Provide the (x, y) coordinate of the cell's center where the given text is located.  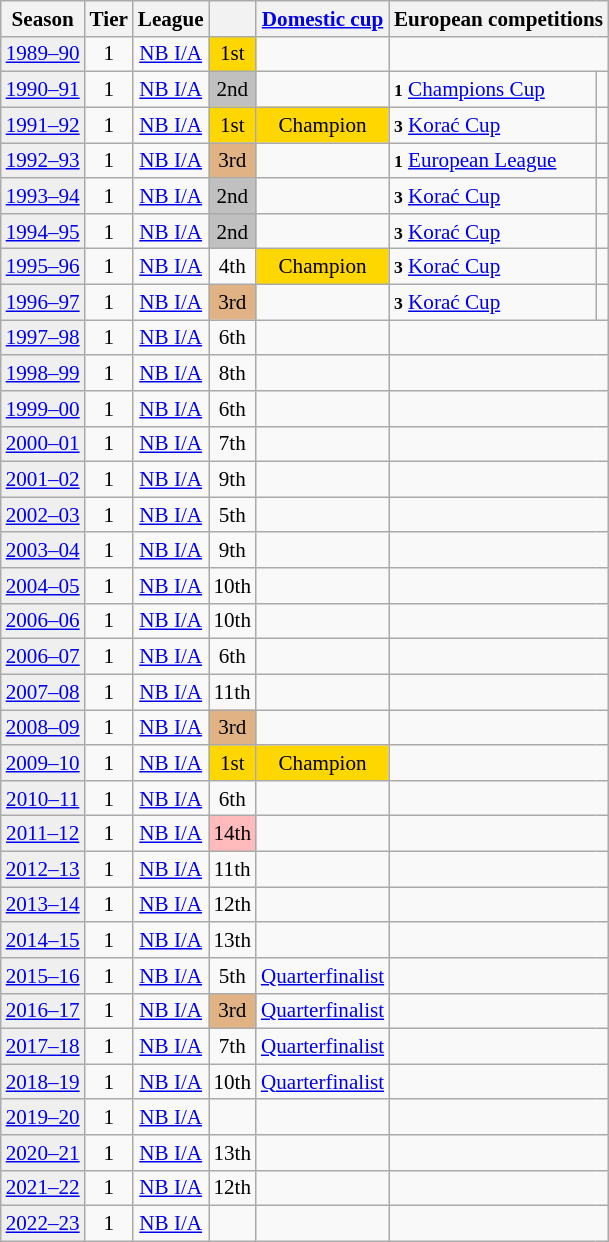
2013–14 (43, 904)
1998–99 (43, 372)
14th (232, 834)
2020–21 (43, 1152)
2010–11 (43, 798)
1990–91 (43, 90)
1 European League (492, 160)
2016–17 (43, 1010)
1999–00 (43, 408)
1994–95 (43, 230)
2022–23 (43, 1224)
1992–93 (43, 160)
2021–22 (43, 1188)
1996–97 (43, 302)
2012–13 (43, 868)
1993–94 (43, 196)
2006–06 (43, 620)
Domestic cup (322, 18)
1997–98 (43, 338)
Season (43, 18)
2018–19 (43, 1082)
2004–05 (43, 586)
2009–10 (43, 762)
2017–18 (43, 1046)
2006–07 (43, 656)
2014–15 (43, 940)
2008–09 (43, 728)
2007–08 (43, 692)
2003–04 (43, 550)
2001–02 (43, 480)
1995–96 (43, 266)
1 Champions Cup (492, 90)
2000–01 (43, 444)
League (171, 18)
Tier (109, 18)
1989–90 (43, 54)
2015–16 (43, 976)
2002–03 (43, 514)
1991–92 (43, 124)
2011–12 (43, 834)
4th (232, 266)
8th (232, 372)
2019–20 (43, 1116)
European competitions (498, 18)
